Identify which cell holds the provided text, then report its (x, y) central coordinate. 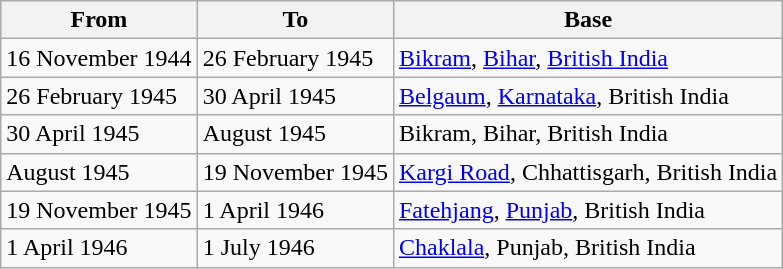
Belgaum, Karnataka, British India (588, 96)
Kargi Road, Chhattisgarh, British India (588, 172)
From (99, 20)
Base (588, 20)
Fatehjang, Punjab, British India (588, 210)
Chaklala, Punjab, British India (588, 248)
To (295, 20)
16 November 1944 (99, 58)
1 July 1946 (295, 248)
